Return [x, y] of the center of cell containing provided text 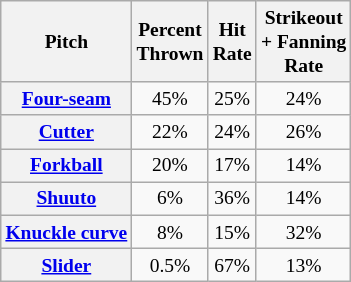
Shuuto [66, 198]
8% [170, 232]
Hit Rate [232, 42]
45% [170, 98]
13% [304, 264]
22% [170, 132]
Forkball [66, 166]
Strikeout + Fanning Rate [304, 42]
15% [232, 232]
32% [304, 232]
67% [232, 264]
36% [232, 198]
Slider [66, 264]
Four-seam [66, 98]
0.5% [170, 264]
Cutter [66, 132]
Percent Thrown [170, 42]
25% [232, 98]
Pitch [66, 42]
20% [170, 166]
Knuckle curve [66, 232]
17% [232, 166]
6% [170, 198]
26% [304, 132]
